Return (X, Y) of the center of cell containing provided text 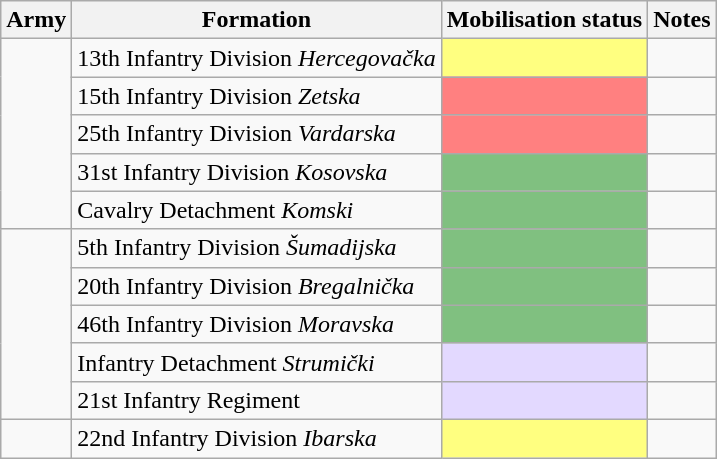
Infantry Detachment Strumički (256, 362)
46th Infantry Division Moravska (256, 324)
21st Infantry Regiment (256, 400)
15th Infantry Division Zetska (256, 96)
Cavalry Detachment Komski (256, 210)
Army (36, 20)
25th Infantry Division Vardarska (256, 134)
31st Infantry Division Kosovska (256, 172)
22nd Infantry Division Ibarska (256, 438)
5th Infantry Division Šumadijska (256, 248)
Mobilisation status (544, 20)
Notes (682, 20)
20th Infantry Division Bregalnička (256, 286)
Formation (256, 20)
13th Infantry Division Hercegovačka (256, 58)
